Detect which cell encompasses the target text, then output its [x, y] center coordinate. 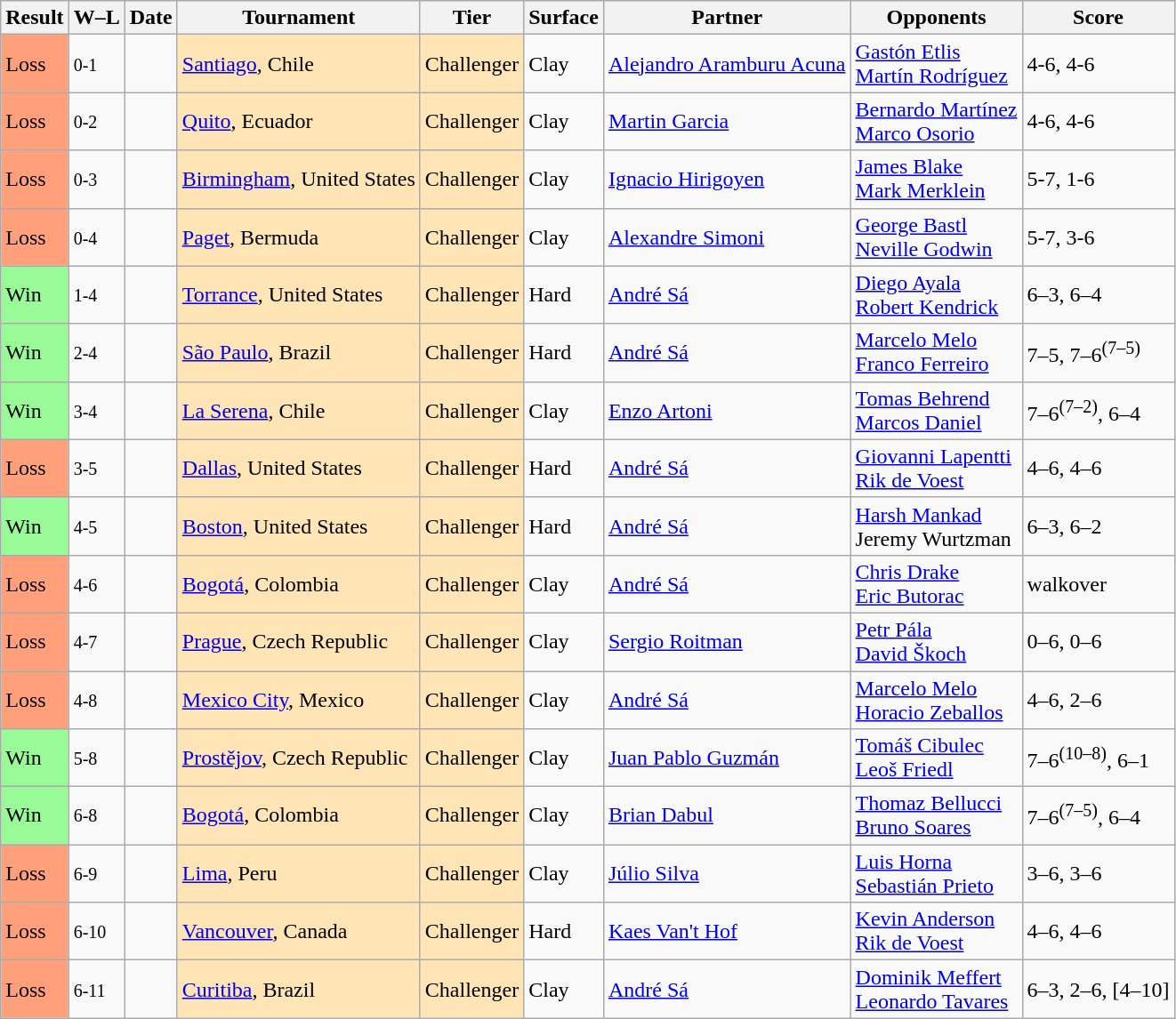
1-4 [96, 295]
5-7, 3-6 [1098, 237]
George Bastl Neville Godwin [936, 237]
Luis Horna Sebastián Prieto [936, 873]
Juan Pablo Guzmán [727, 758]
Quito, Ecuador [299, 121]
0-1 [96, 64]
Enzo Artoni [727, 411]
5-8 [96, 758]
Paget, Bermuda [299, 237]
Vancouver, Canada [299, 932]
Boston, United States [299, 526]
Marcelo Melo Franco Ferreiro [936, 352]
Chris Drake Eric Butorac [936, 583]
3-4 [96, 411]
6–3, 6–2 [1098, 526]
Thomaz Bellucci Bruno Soares [936, 816]
Giovanni Lapentti Rik de Voest [936, 468]
Partner [727, 18]
6-8 [96, 816]
6-10 [96, 932]
Tournament [299, 18]
Tomáš Cibulec Leoš Friedl [936, 758]
Bernardo Martínez Marco Osorio [936, 121]
3-5 [96, 468]
7–5, 7–6(7–5) [1098, 352]
Mexico City, Mexico [299, 699]
Tomas Behrend Marcos Daniel [936, 411]
0-4 [96, 237]
Result [35, 18]
4-6 [96, 583]
6-11 [96, 989]
4-7 [96, 642]
Prague, Czech Republic [299, 642]
6-9 [96, 873]
Martin Garcia [727, 121]
Harsh Mankad Jeremy Wurtzman [936, 526]
7–6(10–8), 6–1 [1098, 758]
Ignacio Hirigoyen [727, 180]
Opponents [936, 18]
James Blake Mark Merklein [936, 180]
Kevin Anderson Rik de Voest [936, 932]
7–6(7–2), 6–4 [1098, 411]
0-2 [96, 121]
4-5 [96, 526]
3–6, 3–6 [1098, 873]
São Paulo, Brazil [299, 352]
walkover [1098, 583]
2-4 [96, 352]
Petr Pála David Škoch [936, 642]
Marcelo Melo Horacio Zeballos [936, 699]
0–6, 0–6 [1098, 642]
Lima, Peru [299, 873]
La Serena, Chile [299, 411]
Diego Ayala Robert Kendrick [936, 295]
Dominik Meffert Leonardo Tavares [936, 989]
W–L [96, 18]
Surface [564, 18]
Alejandro Aramburu Acuna [727, 64]
Dallas, United States [299, 468]
Date [151, 18]
Curitiba, Brazil [299, 989]
6–3, 2–6, [4–10] [1098, 989]
Score [1098, 18]
Sergio Roitman [727, 642]
4–6, 2–6 [1098, 699]
7–6(7–5), 6–4 [1098, 816]
5-7, 1-6 [1098, 180]
0-3 [96, 180]
Júlio Silva [727, 873]
Torrance, United States [299, 295]
Kaes Van't Hof [727, 932]
Tier [471, 18]
Birmingham, United States [299, 180]
Prostějov, Czech Republic [299, 758]
4-8 [96, 699]
Alexandre Simoni [727, 237]
6–3, 6–4 [1098, 295]
Santiago, Chile [299, 64]
Gastón Etlis Martín Rodríguez [936, 64]
Brian Dabul [727, 816]
